Provide the [X, Y] coordinate of the cell's center where the given text is located.  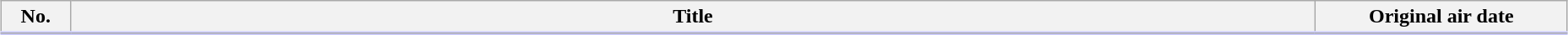
No. [35, 17]
Original air date [1441, 17]
Title [693, 17]
